Return [x, y] of the center of cell containing provided text 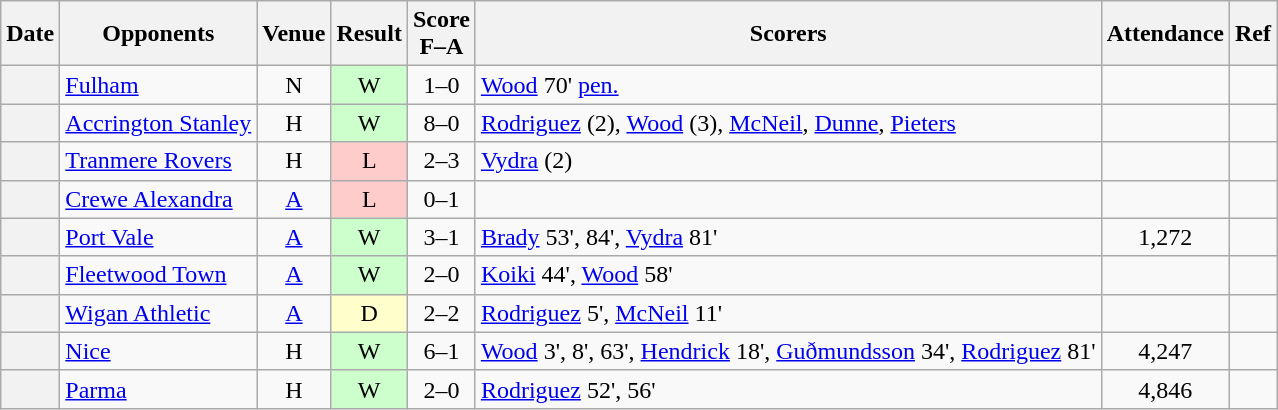
Opponents [158, 34]
Ref [1254, 34]
Venue [294, 34]
1,272 [1165, 237]
Attendance [1165, 34]
Date [30, 34]
N [294, 85]
Rodriguez 52', 56' [788, 389]
Result [369, 34]
1–0 [441, 85]
Fleetwood Town [158, 275]
Koiki 44', Wood 58' [788, 275]
Tranmere Rovers [158, 161]
D [369, 313]
Accrington Stanley [158, 123]
8–0 [441, 123]
Port Vale [158, 237]
Crewe Alexandra [158, 199]
ScoreF–A [441, 34]
Vydra (2) [788, 161]
0–1 [441, 199]
Wood 70' pen. [788, 85]
Parma [158, 389]
Wood 3', 8', 63', Hendrick 18', Guðmundsson 34', Rodriguez 81' [788, 351]
Scorers [788, 34]
Fulham [158, 85]
2–2 [441, 313]
Brady 53', 84', Vydra 81' [788, 237]
3–1 [441, 237]
4,846 [1165, 389]
Rodriguez (2), Wood (3), McNeil, Dunne, Pieters [788, 123]
Wigan Athletic [158, 313]
4,247 [1165, 351]
6–1 [441, 351]
2–3 [441, 161]
Rodriguez 5', McNeil 11' [788, 313]
Nice [158, 351]
